Capture the cell that displays the provided text and extract its [X, Y] central coordinate. 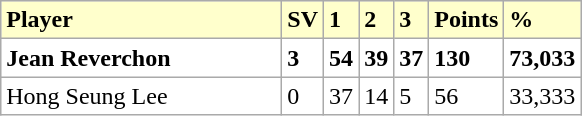
SV [303, 20]
% [542, 20]
130 [466, 58]
1 [342, 20]
39 [376, 58]
33,333 [542, 96]
73,033 [542, 58]
Points [466, 20]
56 [466, 96]
0 [303, 96]
54 [342, 58]
Jean Reverchon [142, 58]
Hong Seung Lee [142, 96]
14 [376, 96]
2 [376, 20]
5 [412, 96]
Player [142, 20]
